Provide the (X, Y) coordinate of the cell's center where the given text is located.  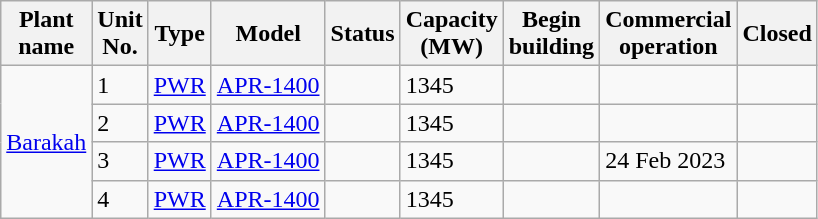
Capacity(MW) (452, 34)
4 (120, 199)
Status (362, 34)
Beginbuilding (551, 34)
Commercialoperation (668, 34)
Closed (777, 34)
UnitNo. (120, 34)
Barakah (46, 142)
Plantname (46, 34)
2 (120, 123)
Type (180, 34)
1 (120, 85)
24 Feb 2023 (668, 161)
Model (268, 34)
3 (120, 161)
